Detect which cell encompasses the target text, then output its [x, y] center coordinate. 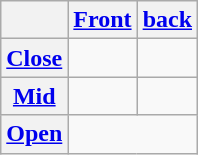
Mid [34, 96]
back [167, 20]
Open [34, 134]
Front [102, 20]
Close [34, 58]
